Detect which cell encompasses the target text, then output its [X, Y] center coordinate. 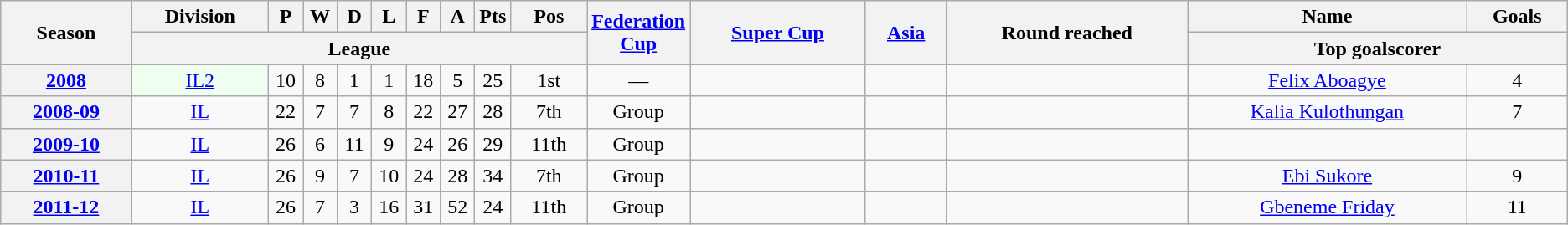
League [359, 49]
W [320, 17]
Name [1328, 17]
Top goalscorer [1378, 49]
P [285, 17]
25 [493, 80]
Goals [1517, 17]
A [457, 17]
1st [549, 80]
5 [457, 80]
2011-12 [66, 207]
Kalia Kulothungan [1328, 112]
Super Cup [778, 33]
31 [424, 207]
3 [355, 207]
— [638, 80]
18 [424, 80]
F [424, 17]
Round reached [1067, 33]
6 [320, 144]
Ebi Sukore [1328, 176]
Felix Aboagye [1328, 80]
34 [493, 176]
IL2 [199, 80]
Division [199, 17]
4 [1517, 80]
16 [389, 207]
2009-10 [66, 144]
2008-09 [66, 112]
29 [493, 144]
Gbeneme Friday [1328, 207]
D [355, 17]
2008 [66, 80]
2010-11 [66, 176]
Season [66, 33]
27 [457, 112]
L [389, 17]
Asia [906, 33]
Federation Cup [638, 33]
52 [457, 207]
Pts [493, 17]
Pos [549, 17]
